Capture the cell that displays the provided text and extract its (x, y) central coordinate. 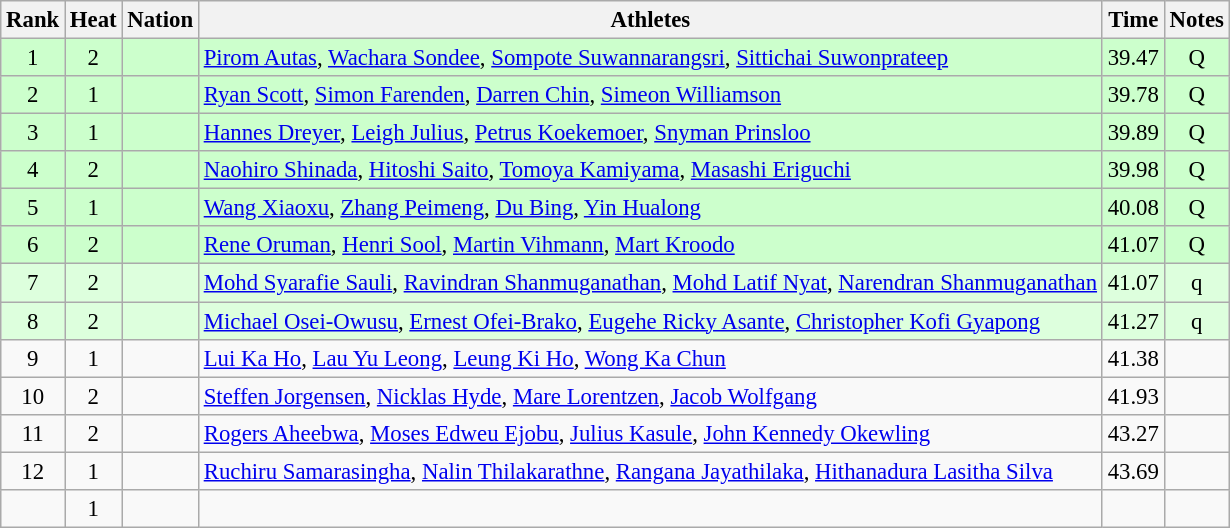
3 (33, 133)
Ryan Scott, Simon Farenden, Darren Chin, Simeon Williamson (650, 95)
Notes (1196, 20)
9 (33, 358)
39.47 (1133, 58)
41.27 (1133, 321)
Lui Ka Ho, Lau Yu Leong, Leung Ki Ho, Wong Ka Chun (650, 358)
Time (1133, 20)
Ruchiru Samarasingha, Nalin Thilakarathne, Rangana Jayathilaka, Hithanadura Lasitha Silva (650, 471)
Steffen Jorgensen, Nicklas Hyde, Mare Lorentzen, Jacob Wolfgang (650, 396)
4 (33, 170)
Athletes (650, 20)
12 (33, 471)
6 (33, 245)
8 (33, 321)
Naohiro Shinada, Hitoshi Saito, Tomoya Kamiyama, Masashi Eriguchi (650, 170)
11 (33, 433)
Rene Oruman, Henri Sool, Martin Vihmann, Mart Kroodo (650, 245)
39.89 (1133, 133)
43.27 (1133, 433)
40.08 (1133, 208)
Wang Xiaoxu, Zhang Peimeng, Du Bing, Yin Hualong (650, 208)
Nation (160, 20)
10 (33, 396)
43.69 (1133, 471)
Heat (94, 20)
Mohd Syarafie Sauli, Ravindran Shanmuganathan, Mohd Latif Nyat, Narendran Shanmuganathan (650, 283)
Hannes Dreyer, Leigh Julius, Petrus Koekemoer, Snyman Prinsloo (650, 133)
39.98 (1133, 170)
41.38 (1133, 358)
41.93 (1133, 396)
Pirom Autas, Wachara Sondee, Sompote Suwannarangsri, Sittichai Suwonprateep (650, 58)
Rank (33, 20)
7 (33, 283)
Rogers Aheebwa, Moses Edweu Ejobu, Julius Kasule, John Kennedy Okewling (650, 433)
39.78 (1133, 95)
Michael Osei-Owusu, Ernest Ofei-Brako, Eugehe Ricky Asante, Christopher Kofi Gyapong (650, 321)
5 (33, 208)
